Return the [x, y] coordinate for the center point of the cell that contains the specified text.  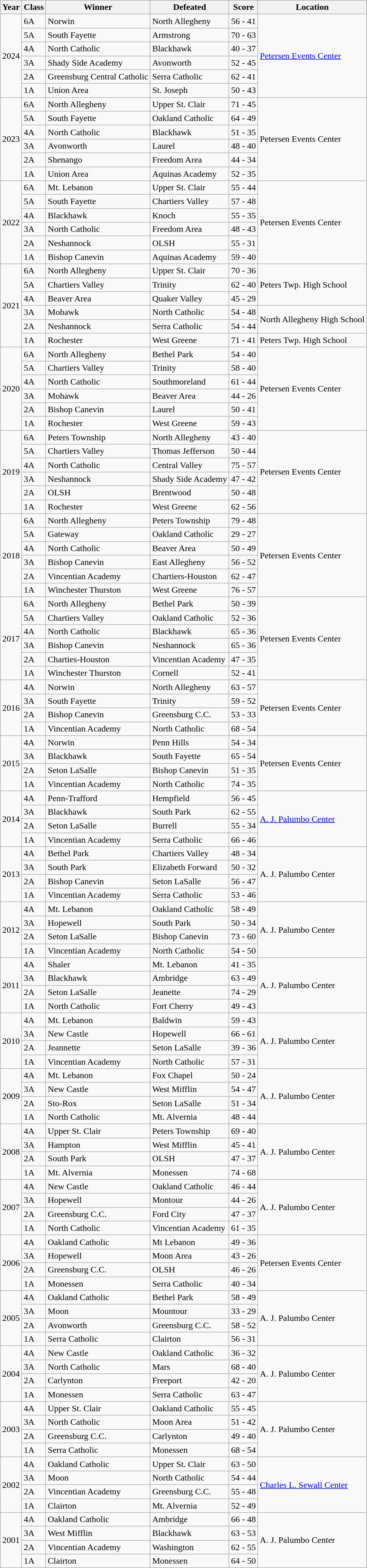
75 - 57 [243, 465]
2021 [11, 305]
Washington [190, 1547]
50 - 39 [243, 604]
2008 [11, 1152]
62 - 41 [243, 77]
56 - 41 [243, 21]
Burrell [190, 826]
Hempfield [190, 798]
Winner [98, 7]
50 - 32 [243, 867]
51 - 34 [243, 1103]
2003 [11, 1429]
74 - 35 [243, 784]
70 - 63 [243, 35]
41 - 35 [243, 964]
53 - 46 [243, 895]
2016 [11, 708]
2009 [11, 1096]
63 - 50 [243, 1464]
2007 [11, 1207]
58 - 40 [243, 368]
46 - 26 [243, 1269]
53 - 33 [243, 715]
Shenango [98, 160]
Southmoreland [190, 382]
61 - 44 [243, 382]
48 - 40 [243, 146]
Knoch [190, 215]
36 - 32 [243, 1353]
43 - 26 [243, 1256]
49 - 36 [243, 1242]
Mars [190, 1367]
Cornell [190, 673]
50 - 49 [243, 548]
33 - 29 [243, 1311]
47 - 35 [243, 659]
Greensburg Central Catholic [98, 77]
Armstrong [190, 35]
2020 [11, 389]
49 - 43 [243, 1006]
55 - 34 [243, 826]
54 - 50 [243, 951]
71 - 45 [243, 104]
North Allegheny High School [312, 319]
50 - 24 [243, 1076]
2017 [11, 638]
64 - 49 [243, 118]
Shaler [98, 964]
55 - 35 [243, 215]
61 - 35 [243, 1228]
Mt Lebanon [190, 1242]
Freeport [190, 1381]
Penn-Trafford [98, 798]
2015 [11, 763]
45 - 29 [243, 299]
52 - 35 [243, 174]
Sto-Rox [98, 1103]
2024 [11, 56]
74 - 29 [243, 992]
Charles L. Sewall Center [312, 1485]
Gateway [98, 534]
49 - 40 [243, 1436]
29 - 27 [243, 534]
52 - 41 [243, 673]
2011 [11, 985]
52 - 36 [243, 618]
62 - 56 [243, 507]
50 - 43 [243, 90]
2010 [11, 1041]
74 - 68 [243, 1173]
55 - 48 [243, 1491]
48 - 34 [243, 854]
46 - 44 [243, 1186]
2013 [11, 874]
55 - 44 [243, 188]
Chartiers-Houston [190, 576]
2023 [11, 139]
Defeated [190, 7]
Montour [190, 1200]
Elizabeth Forward [190, 867]
50 - 44 [243, 451]
42 - 20 [243, 1381]
56 - 31 [243, 1339]
64 - 50 [243, 1561]
62 - 47 [243, 576]
Fox Chapel [190, 1076]
62 - 40 [243, 285]
Brentwood [190, 493]
70 - 36 [243, 271]
Fort Cherry [190, 1006]
Hampton [98, 1145]
2018 [11, 555]
2019 [11, 472]
54 - 48 [243, 312]
57 - 31 [243, 1062]
54 - 34 [243, 742]
44 - 34 [243, 160]
2002 [11, 1485]
East Allegheny [190, 562]
54 - 40 [243, 354]
51 - 42 [243, 1422]
39 - 36 [243, 1048]
40 - 34 [243, 1283]
57 - 48 [243, 202]
2005 [11, 1318]
66 - 48 [243, 1520]
79 - 48 [243, 520]
Penn Hills [190, 742]
63 - 49 [243, 978]
2001 [11, 1540]
Class [34, 7]
Baldwin [190, 1020]
55 - 31 [243, 243]
2014 [11, 819]
2022 [11, 222]
71 - 41 [243, 340]
55 - 45 [243, 1408]
56 - 45 [243, 798]
66 - 61 [243, 1034]
40 - 37 [243, 49]
Charties-Houston [98, 659]
59 - 52 [243, 701]
50 - 41 [243, 410]
Quaker Valley [190, 299]
52 - 49 [243, 1506]
47 - 42 [243, 479]
65 - 54 [243, 756]
48 - 44 [243, 1117]
Location [312, 7]
Central Valley [190, 465]
2004 [11, 1374]
43 - 40 [243, 437]
St. Joseph [190, 90]
63 - 47 [243, 1395]
Year [11, 7]
Score [243, 7]
63 - 53 [243, 1533]
68 - 40 [243, 1367]
59 - 40 [243, 257]
54 - 47 [243, 1089]
2006 [11, 1263]
45 - 41 [243, 1145]
73 - 60 [243, 937]
63 - 57 [243, 687]
Mountour [190, 1311]
Jeanette [190, 992]
69 - 40 [243, 1131]
50 - 34 [243, 923]
Thomas Jefferson [190, 451]
52 - 45 [243, 63]
66 - 46 [243, 839]
56 - 52 [243, 562]
58 - 52 [243, 1325]
48 - 43 [243, 229]
50 - 48 [243, 493]
Ford City [190, 1214]
76 - 57 [243, 590]
Jeannette [98, 1048]
2012 [11, 930]
56 - 47 [243, 881]
